Locate the cell with the specified text and output its (X, Y) center coordinate. 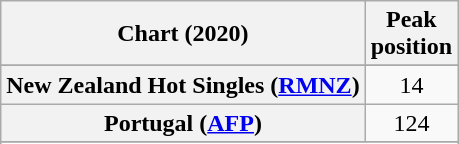
Peakposition (411, 34)
New Zealand Hot Singles (RMNZ) (183, 85)
124 (411, 123)
Chart (2020) (183, 34)
14 (411, 85)
Portugal (AFP) (183, 123)
